Determine the [X, Y] coordinate at the center of the cell enclosing the given text.  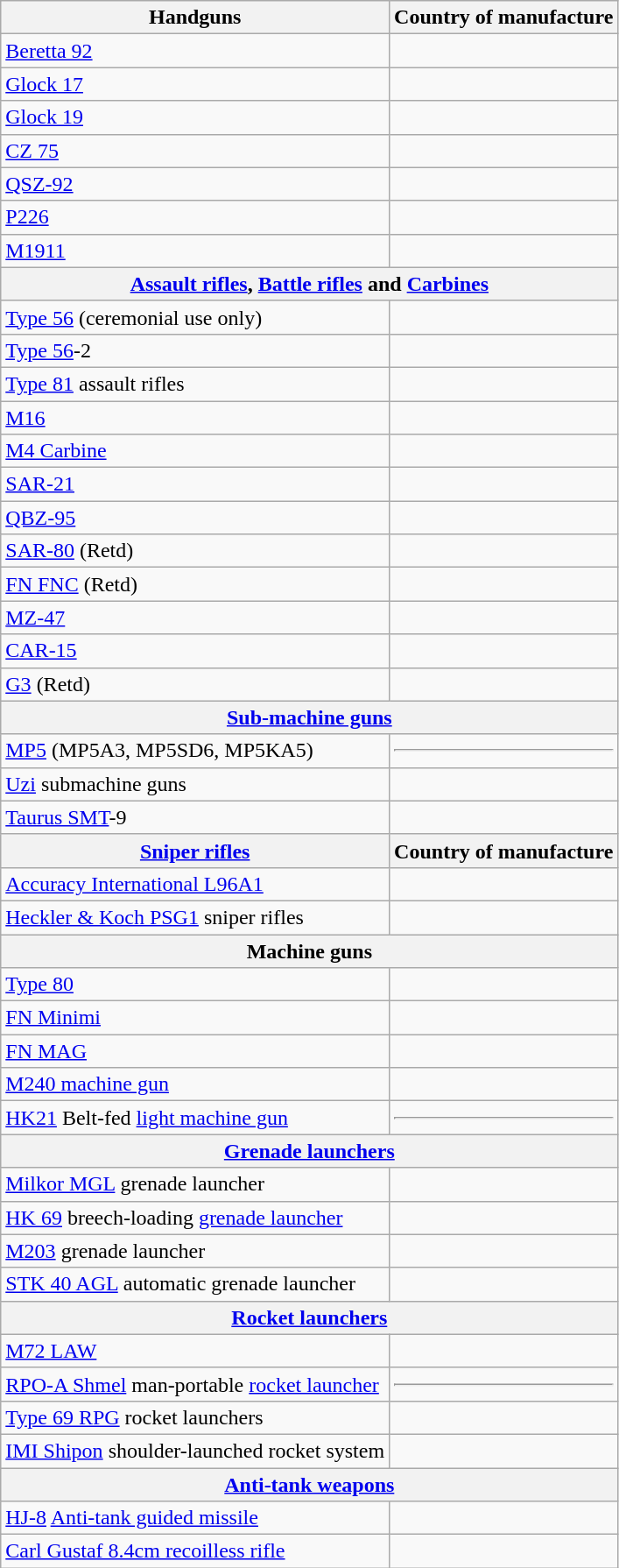
Type 81 assault rifles [195, 384]
STK 40 AGL automatic grenade launcher [195, 1284]
HK21 Belt-fed light machine gun [195, 1118]
QSZ-92 [195, 184]
QBZ-95 [195, 518]
Type 69 RPG rocket launchers [195, 1417]
M4 Carbine [195, 451]
M16 [195, 418]
CAR-15 [195, 651]
Beretta 92 [195, 51]
SAR-80 (Retd) [195, 551]
Anti-tank weapons [310, 1485]
Taurus SMT-9 [195, 817]
P226 [195, 217]
Grenade launchers [310, 1151]
FN FNC (Retd) [195, 584]
Type 56-2 [195, 350]
G3 (Retd) [195, 684]
MZ-47 [195, 618]
Type 56 (ceremonial use only) [195, 317]
M72 LAW [195, 1351]
Accuracy International L96A1 [195, 884]
FN Minimi [195, 1018]
Sub-machine guns [310, 717]
Handguns [195, 18]
M240 machine gun [195, 1084]
Machine guns [310, 950]
Assault rifles, Battle rifles and Carbines [310, 284]
IMI Shipon shoulder-launched rocket system [195, 1451]
Sniper rifles [195, 851]
M203 grenade launcher [195, 1251]
FN MAG [195, 1051]
Glock 17 [195, 84]
SAR-21 [195, 484]
CZ 75 [195, 151]
HJ-8 Anti-tank guided missile [195, 1518]
M1911 [195, 251]
Type 80 [195, 985]
RPO-A Shmel man-portable rocket launcher [195, 1384]
HK 69 breech-loading grenade launcher [195, 1218]
Carl Gustaf 8.4cm recoilless rifle [195, 1551]
Rocket launchers [310, 1317]
MP5 (MP5A3, MP5SD6, MP5KA5) [195, 751]
Uzi submachine guns [195, 784]
Heckler & Koch PSG1 sniper rifles [195, 917]
Glock 19 [195, 117]
Milkor MGL grenade launcher [195, 1184]
